Return (X, Y) of the center of cell containing provided text 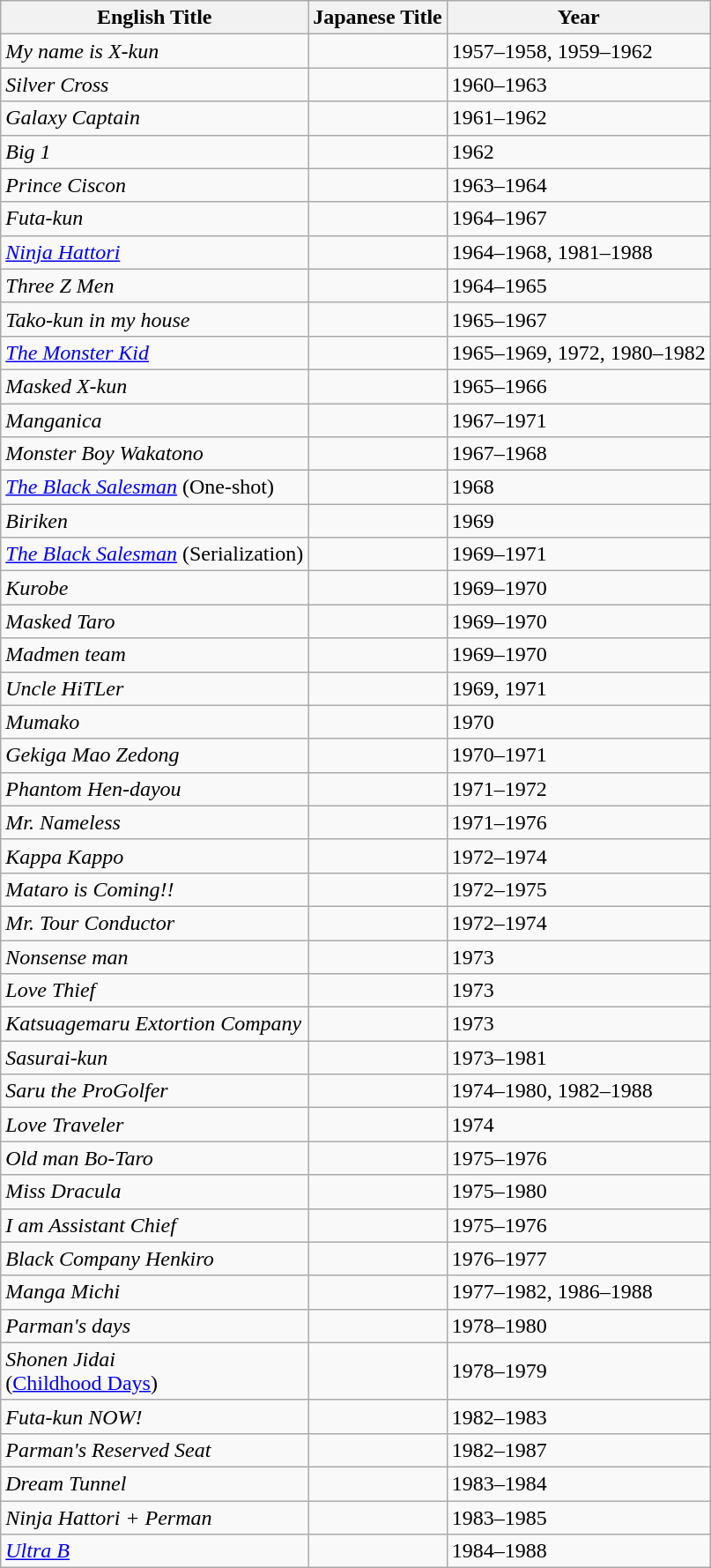
1977–1982, 1986–1988 (578, 1292)
Katsuagemaru Extortion Company (155, 1024)
Futa-kun NOW! (155, 1416)
Ninja Hattori + Perman (155, 1517)
1978–1979 (578, 1371)
Love Traveler (155, 1125)
1983–1984 (578, 1483)
1967–1971 (578, 420)
1967–1968 (578, 454)
Kurobe (155, 588)
1963–1964 (578, 185)
Silver Cross (155, 85)
Kappa Kappo (155, 856)
Masked Taro (155, 621)
Ninja Hattori (155, 252)
Ultra B (155, 1551)
1976–1977 (578, 1259)
Gekiga Mao Zedong (155, 755)
Prince Ciscon (155, 185)
Sasurai-kun (155, 1058)
My name is X-kun (155, 51)
Big 1 (155, 152)
Old man Bo-Taro (155, 1158)
1975–1980 (578, 1192)
The Black Salesman (Serialization) (155, 554)
1970 (578, 722)
Uncle HiTLer (155, 688)
1960–1963 (578, 85)
Parman's Reserved Seat (155, 1450)
Mr. Tour Conductor (155, 923)
1965–1967 (578, 319)
Madmen team (155, 655)
Miss Dracula (155, 1192)
1971–1976 (578, 822)
Mumako (155, 722)
Tako-kun in my house (155, 319)
1969–1971 (578, 554)
Japanese Title (378, 18)
1973–1981 (578, 1058)
Monster Boy Wakatono (155, 454)
Year (578, 18)
I am Assistant Chief (155, 1225)
Shonen Jidai(Childhood Days) (155, 1371)
1962 (578, 152)
1971–1972 (578, 789)
Parman's days (155, 1326)
1982–1987 (578, 1450)
1964–1965 (578, 286)
1965–1966 (578, 386)
Saru the ProGolfer (155, 1091)
1969, 1971 (578, 688)
Manga Michi (155, 1292)
Futa-kun (155, 219)
Love Thief (155, 991)
Nonsense man (155, 956)
Mr. Nameless (155, 822)
1964–1967 (578, 219)
1984–1988 (578, 1551)
1974–1980, 1982–1988 (578, 1091)
1972–1975 (578, 889)
Mataro is Coming!! (155, 889)
The Black Salesman (One-shot) (155, 487)
1974 (578, 1125)
Manganica (155, 420)
1957–1958, 1959–1962 (578, 51)
Masked X-kun (155, 386)
1969 (578, 521)
1983–1985 (578, 1517)
English Title (155, 18)
1982–1983 (578, 1416)
1964–1968, 1981–1988 (578, 252)
Dream Tunnel (155, 1483)
1968 (578, 487)
Phantom Hen-dayou (155, 789)
1961–1962 (578, 118)
Biriken (155, 521)
Galaxy Captain (155, 118)
The Monster Kid (155, 353)
1965–1969, 1972, 1980–1982 (578, 353)
1978–1980 (578, 1326)
Black Company Henkiro (155, 1259)
1970–1971 (578, 755)
Three Z Men (155, 286)
